Return (x, y) of the center of cell containing provided text 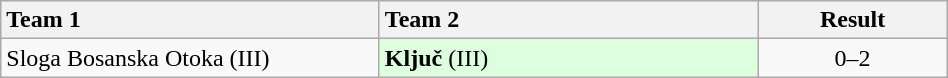
Ključ (III) (568, 58)
Team 2 (568, 20)
Result (852, 20)
0–2 (852, 58)
Sloga Bosanska Otoka (III) (190, 58)
Team 1 (190, 20)
